Output the [x, y] coordinate of the center of the cell containing the given text.  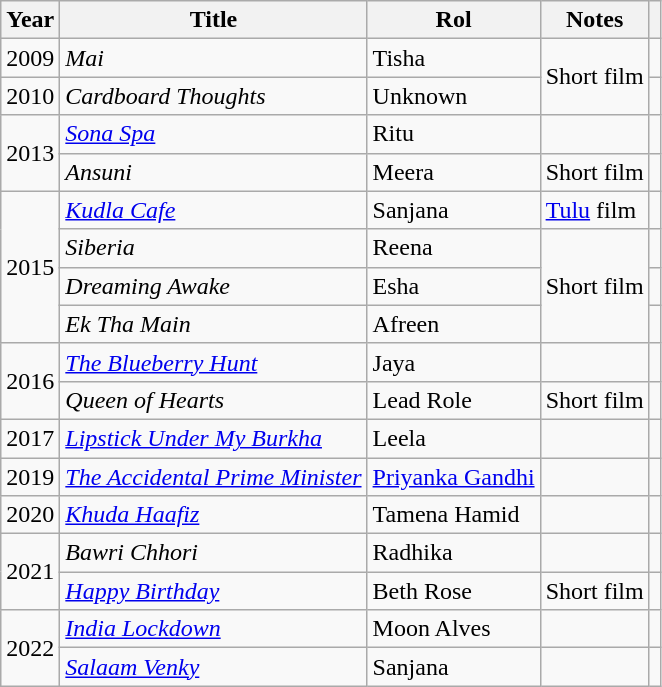
Title [214, 20]
Ritu [454, 134]
Reena [454, 248]
2019 [30, 477]
Ek Tha Main [214, 324]
Afreen [454, 324]
2013 [30, 153]
Bawri Chhori [214, 553]
2015 [30, 267]
Dreaming Awake [214, 286]
Esha [454, 286]
2009 [30, 58]
Cardboard Thoughts [214, 96]
Ansuni [214, 172]
Beth Rose [454, 591]
Leela [454, 438]
Sona Spa [214, 134]
Lipstick Under My Burkha [214, 438]
2022 [30, 648]
Year [30, 20]
Salaam Venky [214, 667]
Tisha [454, 58]
Mai [214, 58]
Moon Alves [454, 629]
The Blueberry Hunt [214, 362]
Radhika [454, 553]
2017 [30, 438]
Tulu film [594, 210]
Khuda Haafiz [214, 515]
Unknown [454, 96]
Priyanka Gandhi [454, 477]
Tamena Hamid [454, 515]
Queen of Hearts [214, 400]
2020 [30, 515]
Happy Birthday [214, 591]
The Accidental Prime Minister [214, 477]
India Lockdown [214, 629]
Lead Role [454, 400]
2016 [30, 381]
Siberia [214, 248]
2021 [30, 572]
Notes [594, 20]
Jaya [454, 362]
Kudla Cafe [214, 210]
2010 [30, 96]
Meera [454, 172]
Rol [454, 20]
